Determine the [X, Y] coordinate at the center of the cell enclosing the given text.  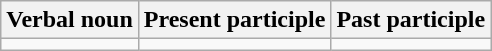
Verbal noun [70, 20]
Past participle [411, 20]
Present participle [234, 20]
